Scan for the cell matching the given text and deliver its [X, Y] coordinate at center. 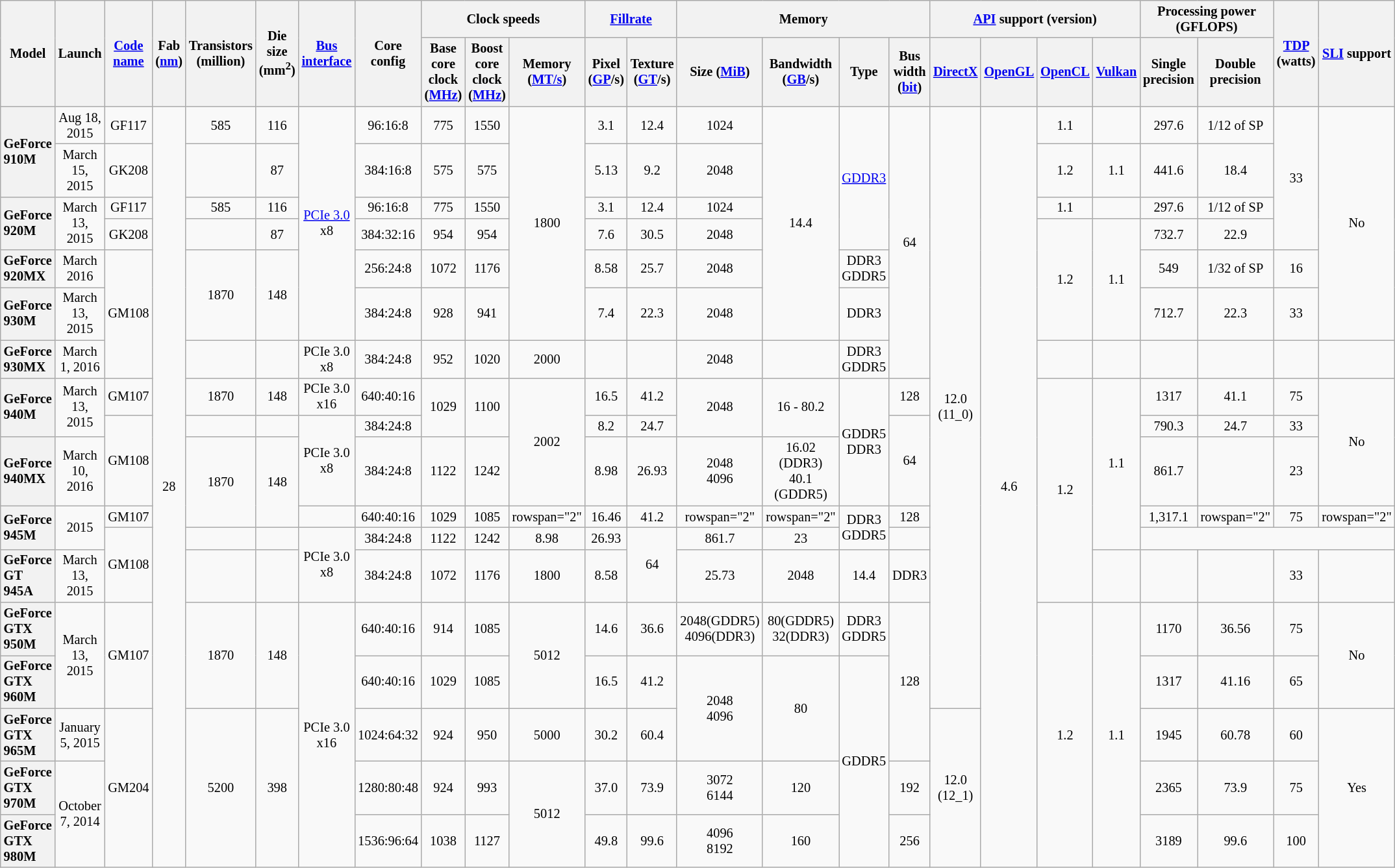
80(GDDR5)32(DDR3) [800, 629]
384:16:8 [388, 170]
60 [1296, 735]
16.02 (DDR3)40.1 (GDDR5) [800, 471]
7.6 [607, 234]
30.5 [652, 234]
60.78 [1235, 735]
Bandwidth (GB/s) [800, 72]
1024:64:32 [388, 735]
5200 [221, 788]
GeForce 945M [28, 527]
2015 [81, 527]
41.1 [1235, 397]
Fillrate [631, 19]
Processing power (GFLOPS) [1207, 19]
256 [909, 841]
950 [487, 735]
993 [487, 787]
SLI support [1356, 53]
GeForce 940M [28, 408]
GDDR3 [864, 178]
1170 [1169, 629]
GeForce GTX 960M [28, 682]
OpenCL [1065, 72]
2002 [547, 441]
16 - 80.2 [800, 408]
16.46 [607, 517]
DirectX [955, 72]
928 [443, 314]
256:24:8 [388, 269]
Code name [129, 53]
Bus width (bit) [909, 72]
36.6 [652, 629]
5.13 [607, 170]
Type [864, 72]
Aug 18, 2015 [81, 125]
30.2 [607, 735]
160 [800, 841]
41.16 [1235, 682]
1280:80:48 [388, 787]
712.7 [1169, 314]
2000 [547, 359]
October 7, 2014 [81, 814]
192 [909, 787]
37.0 [607, 787]
5000 [547, 735]
Pixel (GP/s) [607, 72]
1020 [487, 359]
398 [277, 788]
18.4 [1235, 170]
914 [443, 629]
Boost core clock (MHz) [487, 72]
1/32 of SP [1235, 269]
Memory (MT/s) [547, 72]
GeForce GT 945A [28, 576]
1100 [487, 408]
1536:96:64 [388, 841]
941 [487, 314]
2365 [1169, 787]
120 [800, 787]
GeForce GTX 970M [28, 787]
Die size (mm2) [277, 53]
7.4 [607, 314]
4.6 [1009, 487]
March 2016 [81, 269]
Texture (GT/s) [652, 72]
30726144 [720, 787]
GDDR5 [864, 761]
790.3 [1169, 426]
API support (version) [1035, 19]
Memory [803, 19]
GeForce GTX 980M [28, 841]
GeForce GTX 965M [28, 735]
732.7 [1169, 234]
GDDR5 DDR3 [864, 441]
25.73 [720, 576]
1038 [443, 841]
GeForce 930MX [28, 359]
28 [169, 487]
1127 [487, 841]
January 5, 2015 [81, 735]
GeForce 920M [28, 223]
60.4 [652, 735]
GeForce 930M [28, 314]
14.6 [607, 629]
Size (MiB) [720, 72]
GeForce 940MX [28, 471]
49.8 [607, 841]
Fab (nm) [169, 53]
3189 [1169, 841]
12.0 (12_1) [955, 788]
March 15, 2015 [81, 170]
Single precision [1169, 72]
16 [1296, 269]
Clock speeds [503, 19]
384:32:16 [388, 234]
GeForce 910M [28, 152]
549 [1169, 269]
GM204 [129, 788]
100 [1296, 841]
Yes [1356, 788]
25.7 [652, 269]
441.6 [1169, 170]
80 [800, 708]
Launch [81, 53]
Vulkan [1116, 72]
March 1, 2016 [81, 359]
Base core clock (MHz) [443, 72]
40968192 [720, 841]
952 [443, 359]
65 [1296, 682]
GeForce GTX 950M [28, 629]
TDP (watts) [1296, 53]
12.0 (11_0) [955, 408]
1945 [1169, 735]
Core config [388, 53]
36.56 [1235, 629]
8.2 [607, 426]
March 10, 2016 [81, 471]
Double precision [1235, 72]
2048(GDDR5)4096(DDR3) [720, 629]
22.9 [1235, 234]
OpenGL [1009, 72]
Bus interface [327, 53]
9.2 [652, 170]
1,317.1 [1169, 517]
GeForce 920MX [28, 269]
Transistors (million) [221, 53]
Model [28, 53]
